Find where the given text appears and provide that cell's center as (x, y) coordinate. 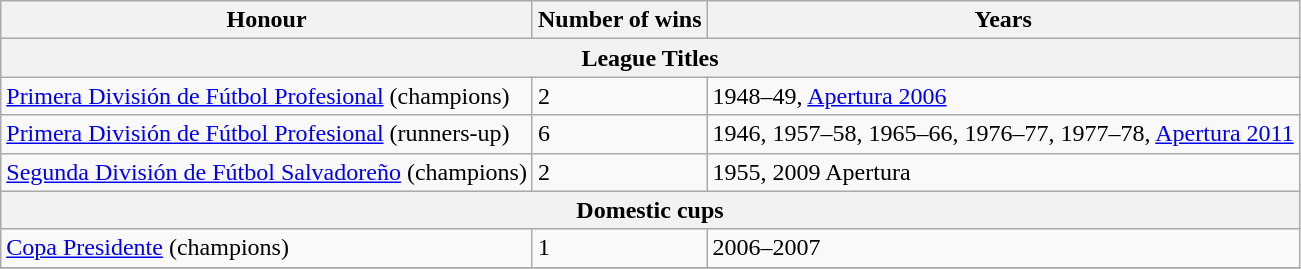
Segunda División de Fútbol Salvadoreño (champions) (267, 172)
1946, 1957–58, 1965–66, 1976–77, 1977–78, Apertura 2011 (1003, 134)
1948–49, Apertura 2006 (1003, 96)
League Titles (650, 58)
Domestic cups (650, 210)
Copa Presidente (champions) (267, 248)
1 (620, 248)
6 (620, 134)
Honour (267, 20)
Number of wins (620, 20)
Primera División de Fútbol Profesional (champions) (267, 96)
2006–2007 (1003, 248)
Primera División de Fútbol Profesional (runners-up) (267, 134)
1955, 2009 Apertura (1003, 172)
Years (1003, 20)
